Identify which cell holds the provided text, then report its (x, y) central coordinate. 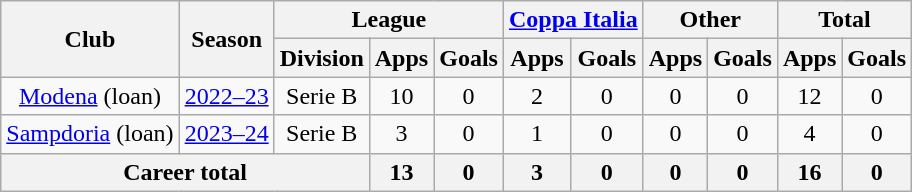
Total (844, 20)
Sampdoria (loan) (90, 134)
1 (536, 134)
Club (90, 39)
12 (809, 96)
Division (322, 58)
Other (710, 20)
League (388, 20)
13 (401, 172)
16 (809, 172)
Coppa Italia (573, 20)
Season (226, 39)
Modena (loan) (90, 96)
2 (536, 96)
4 (809, 134)
2022–23 (226, 96)
2023–24 (226, 134)
10 (401, 96)
Career total (186, 172)
